Output the (X, Y) coordinate of the center of the cell containing the given text.  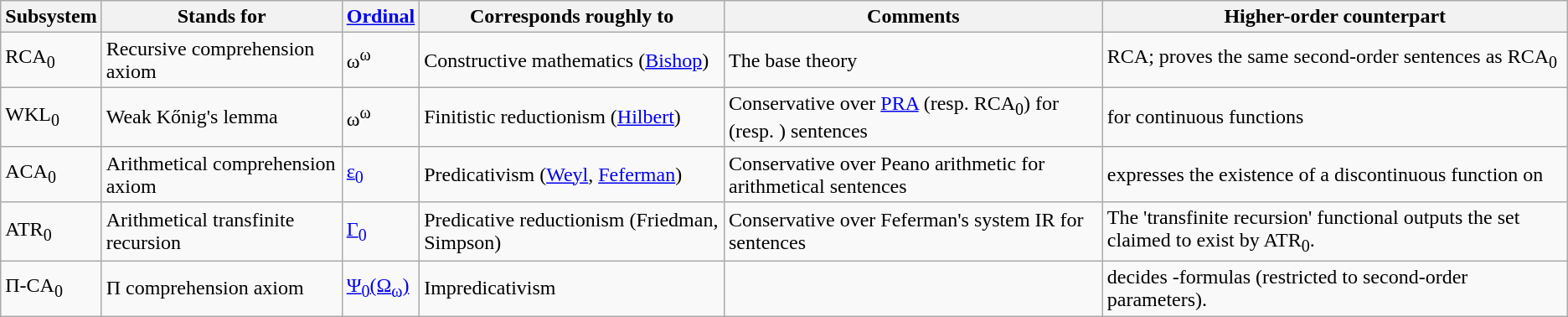
RCA0 (51, 60)
for continuous functions (1335, 117)
RCA; proves the same second-order sentences as RCA0 (1335, 60)
The base theory (913, 60)
Ψ0(Ωω) (380, 288)
Corresponds roughly to (572, 17)
Conservative over Peano arithmetic for arithmetical sentences (913, 174)
Conservative over Feferman's system IR for sentences (913, 231)
The 'transfinite recursion' functional outputs the set claimed to exist by ATR0. (1335, 231)
WKL0 (51, 117)
Comments (913, 17)
Ordinal (380, 17)
ATR0 (51, 231)
ε0 (380, 174)
ACA0 (51, 174)
Stands for (221, 17)
Predicative reductionism (Friedman, Simpson) (572, 231)
Recursive comprehension axiom (221, 60)
Γ0 (380, 231)
Arithmetical comprehension axiom (221, 174)
Π-CA0 (51, 288)
Subsystem (51, 17)
Conservative over PRA (resp. RCA0) for (resp. ) sentences (913, 117)
Weak Kőnig's lemma (221, 117)
Constructive mathematics (Bishop) (572, 60)
Impredicativism (572, 288)
expresses the existence of a discontinuous function on (1335, 174)
Arithmetical transfinite recursion (221, 231)
Higher-order counterpart (1335, 17)
Finitistic reductionism (Hilbert) (572, 117)
Π comprehension axiom (221, 288)
Predicativism (Weyl, Feferman) (572, 174)
decides -formulas (restricted to second-order parameters). (1335, 288)
